Pinpoint the cell where the given text exists, returning its (X, Y) midpoint coordinate. 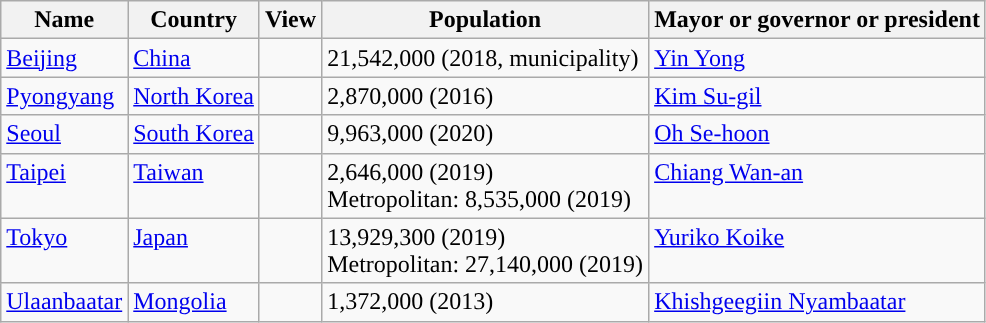
9,963,000 (2020) (486, 134)
21,542,000 (2018, municipality) (486, 58)
1,372,000 (2013) (486, 302)
Mayor or governor or president (818, 20)
South Korea (194, 134)
Population (486, 20)
Beijing (64, 58)
Seoul (64, 134)
Kim Su-gil (818, 96)
2,646,000 (2019)Metropolitan: 8,535,000 (2019) (486, 186)
Pyongyang (64, 96)
13,929,300 (2019)Metropolitan: 27,140,000 (2019) (486, 250)
Yin Yong (818, 58)
Name (64, 20)
Oh Se-hoon (818, 134)
Yuriko Koike (818, 250)
Mongolia (194, 302)
Ulaanbaatar (64, 302)
Tokyo (64, 250)
Country (194, 20)
Chiang Wan-an (818, 186)
Khishgeegiin Nyambaatar (818, 302)
Taiwan (194, 186)
View (290, 20)
China (194, 58)
Japan (194, 250)
Taipei (64, 186)
North Korea (194, 96)
2,870,000 (2016) (486, 96)
